Identify which cell holds the provided text, then report its [X, Y] central coordinate. 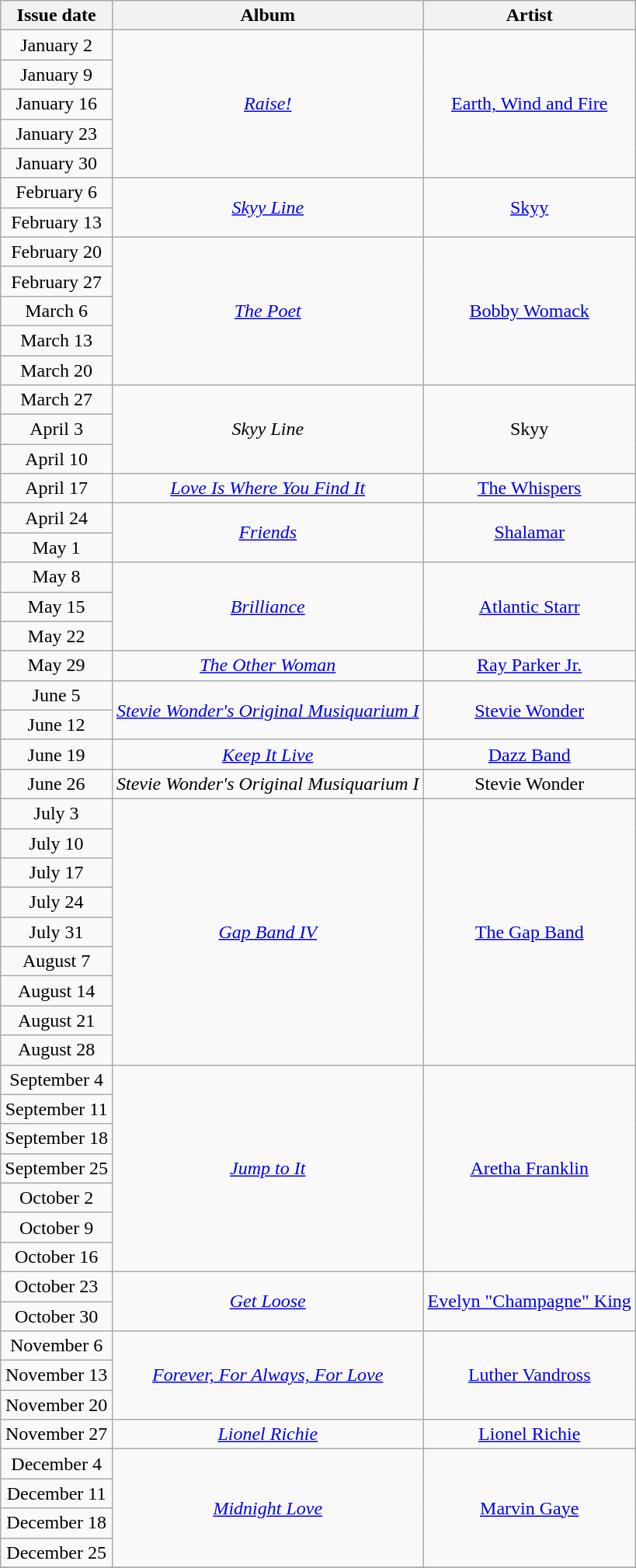
The Gap Band [530, 932]
January 16 [57, 104]
April 3 [57, 429]
Album [267, 16]
August 7 [57, 961]
February 20 [57, 252]
July 24 [57, 902]
February 6 [57, 193]
June 5 [57, 695]
Atlantic Starr [530, 607]
October 30 [57, 1316]
November 6 [57, 1346]
June 19 [57, 754]
Forever, For Always, For Love [267, 1375]
May 15 [57, 607]
October 16 [57, 1257]
February 13 [57, 222]
Raise! [267, 104]
April 10 [57, 459]
January 9 [57, 75]
August 28 [57, 1050]
Aretha Franklin [530, 1168]
Brilliance [267, 607]
November 27 [57, 1434]
Friends [267, 533]
July 17 [57, 873]
Keep It Live [267, 754]
September 11 [57, 1109]
Ray Parker Jr. [530, 666]
The Whispers [530, 488]
April 24 [57, 518]
September 4 [57, 1080]
Jump to It [267, 1168]
July 10 [57, 843]
May 29 [57, 666]
October 9 [57, 1227]
November 13 [57, 1375]
Evelyn "Champagne" King [530, 1301]
August 21 [57, 1020]
Bobby Womack [530, 311]
June 26 [57, 784]
April 17 [57, 488]
March 6 [57, 311]
December 25 [57, 1552]
February 27 [57, 281]
Shalamar [530, 533]
Marvin Gaye [530, 1508]
December 18 [57, 1523]
Issue date [57, 16]
October 23 [57, 1286]
Earth, Wind and Fire [530, 104]
August 14 [57, 991]
The Other Woman [267, 666]
Midnight Love [267, 1508]
March 13 [57, 340]
January 30 [57, 163]
January 2 [57, 45]
March 20 [57, 370]
December 11 [57, 1493]
September 25 [57, 1168]
September 18 [57, 1139]
Artist [530, 16]
July 3 [57, 813]
Gap Band IV [267, 932]
July 31 [57, 932]
May 1 [57, 548]
Love Is Where You Find It [267, 488]
May 8 [57, 577]
June 12 [57, 725]
January 23 [57, 134]
Luther Vandross [530, 1375]
October 2 [57, 1198]
March 27 [57, 400]
Get Loose [267, 1301]
Dazz Band [530, 754]
December 4 [57, 1464]
The Poet [267, 311]
November 20 [57, 1405]
May 22 [57, 636]
